Detect which cell encompasses the target text, then output its (X, Y) center coordinate. 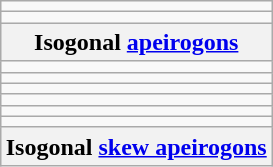
Isogonal apeirogons (136, 42)
Isogonal skew apeirogons (136, 146)
